Scan for the cell matching the given text and deliver its (X, Y) coordinate at center. 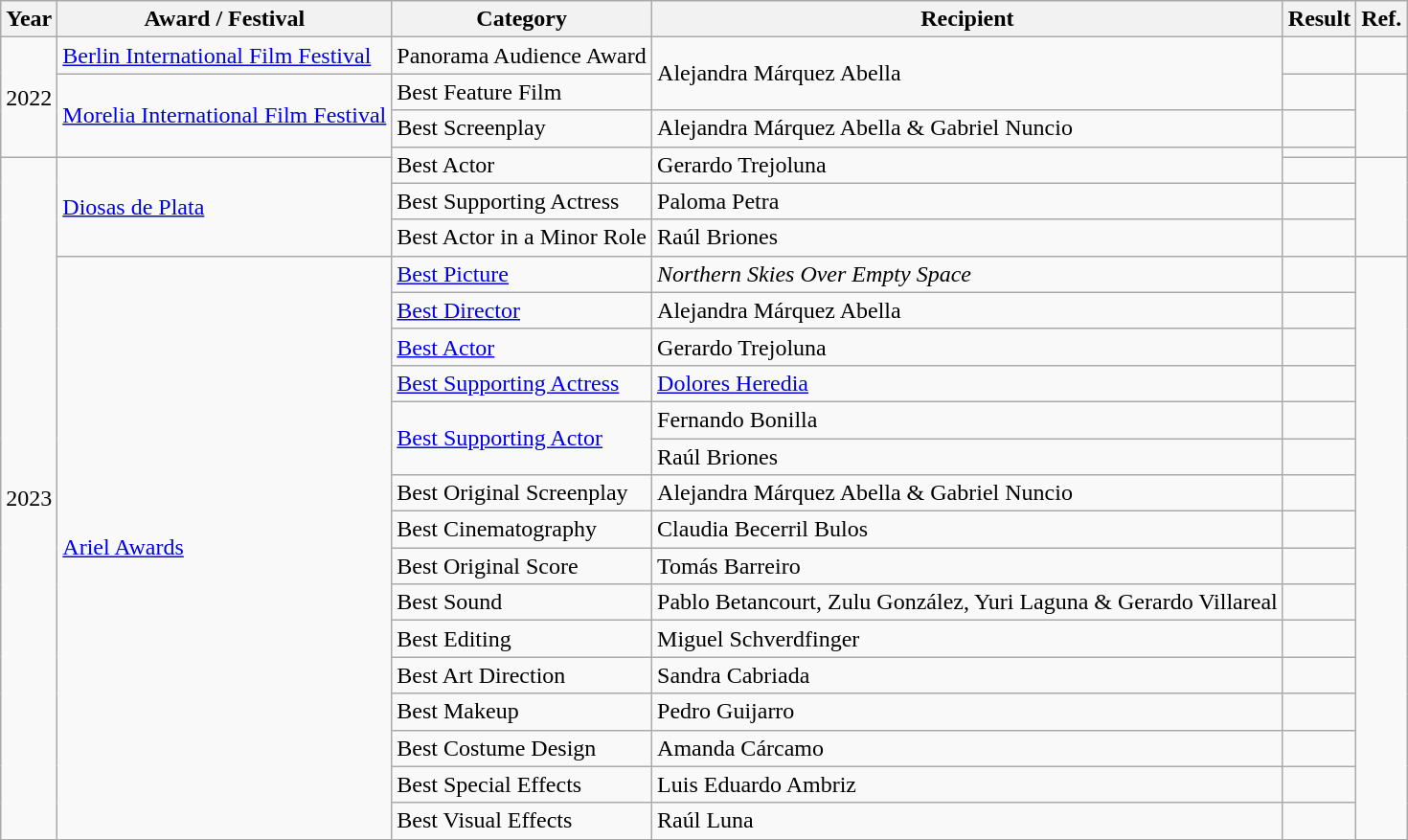
Ariel Awards (224, 548)
Best Original Score (522, 566)
Best Feature Film (522, 92)
Best Art Direction (522, 675)
Luis Eduardo Ambriz (967, 784)
Best Director (522, 310)
Pablo Betancourt, Zulu González, Yuri Laguna & Gerardo Villareal (967, 602)
Best Editing (522, 639)
Best Supporting Actor (522, 438)
Best Special Effects (522, 784)
Category (522, 19)
Morelia International Film Festival (224, 115)
Best Picture (522, 274)
Year (29, 19)
Raúl Luna (967, 821)
Best Visual Effects (522, 821)
Ref. (1381, 19)
Berlin International Film Festival (224, 56)
Best Makeup (522, 712)
Best Actor in a Minor Role (522, 238)
Tomás Barreiro (967, 566)
Fernando Bonilla (967, 420)
Result (1319, 19)
Miguel Schverdfinger (967, 639)
Best Cinematography (522, 530)
Dolores Heredia (967, 383)
Best Sound (522, 602)
Northern Skies Over Empty Space (967, 274)
Panorama Audience Award (522, 56)
Best Original Screenplay (522, 493)
Award / Festival (224, 19)
Best Screenplay (522, 128)
Paloma Petra (967, 201)
Pedro Guijarro (967, 712)
2022 (29, 98)
Claudia Becerril Bulos (967, 530)
Diosas de Plata (224, 207)
Amanda Cárcamo (967, 748)
Sandra Cabriada (967, 675)
Best Costume Design (522, 748)
Recipient (967, 19)
2023 (29, 498)
